Capture the cell that displays the provided text and extract its [x, y] central coordinate. 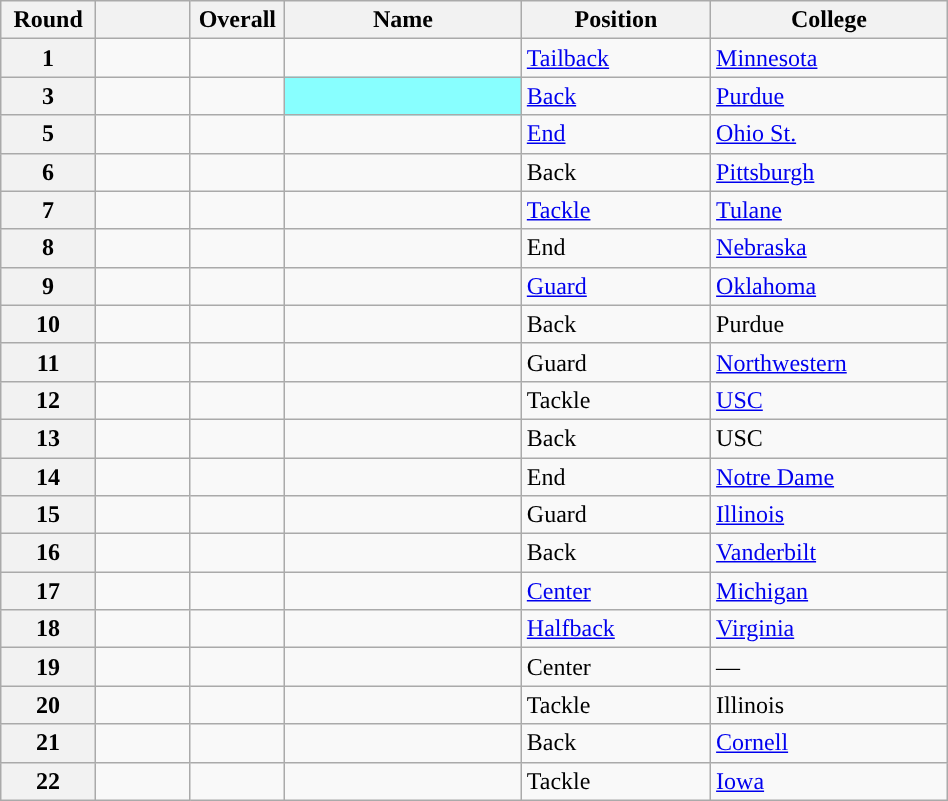
7 [48, 210]
5 [48, 134]
8 [48, 248]
22 [48, 781]
College [830, 20]
Halfback [616, 629]
17 [48, 591]
Round [48, 20]
Northwestern [830, 362]
15 [48, 515]
6 [48, 172]
Minnesota [830, 58]
Virginia [830, 629]
9 [48, 286]
Oklahoma [830, 286]
Vanderbilt [830, 553]
Pittsburgh [830, 172]
Nebraska [830, 248]
Ohio St. [830, 134]
Michigan [830, 591]
1 [48, 58]
19 [48, 667]
18 [48, 629]
Notre Dame [830, 477]
16 [48, 553]
21 [48, 743]
— [830, 667]
12 [48, 400]
13 [48, 438]
10 [48, 324]
Cornell [830, 743]
11 [48, 362]
Position [616, 20]
Iowa [830, 781]
Tulane [830, 210]
20 [48, 705]
14 [48, 477]
3 [48, 96]
Tailback [616, 58]
Overall [238, 20]
Name [404, 20]
